Return the [x, y] coordinate for the center point of the cell that contains the specified text.  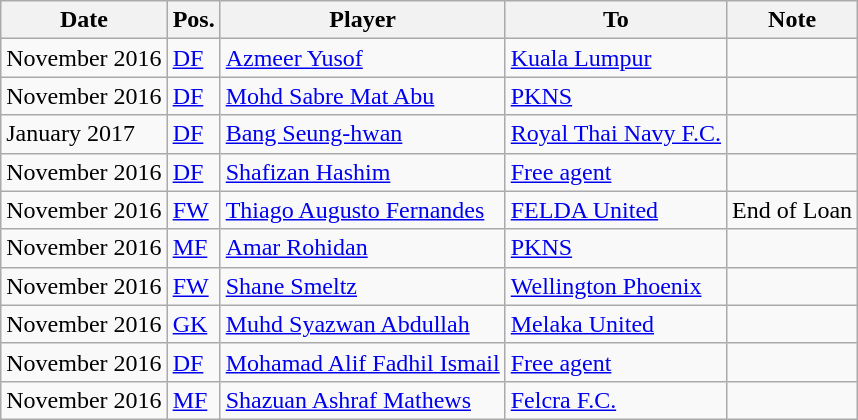
Muhd Syazwan Abdullah [362, 324]
Date [84, 20]
Azmeer Yusof [362, 58]
Shafizan Hashim [362, 172]
Player [362, 20]
Shane Smeltz [362, 286]
Thiago Augusto Fernandes [362, 210]
January 2017 [84, 134]
Felcra F.C. [616, 400]
To [616, 20]
Melaka United [616, 324]
End of Loan [792, 210]
Wellington Phoenix [616, 286]
Mohd Sabre Mat Abu [362, 96]
Bang Seung-hwan [362, 134]
Pos. [194, 20]
FELDA United [616, 210]
Note [792, 20]
Mohamad Alif Fadhil Ismail [362, 362]
Kuala Lumpur [616, 58]
Shazuan Ashraf Mathews [362, 400]
Royal Thai Navy F.C. [616, 134]
GK [194, 324]
Amar Rohidan [362, 248]
